Capture the cell that displays the provided text and extract its (x, y) central coordinate. 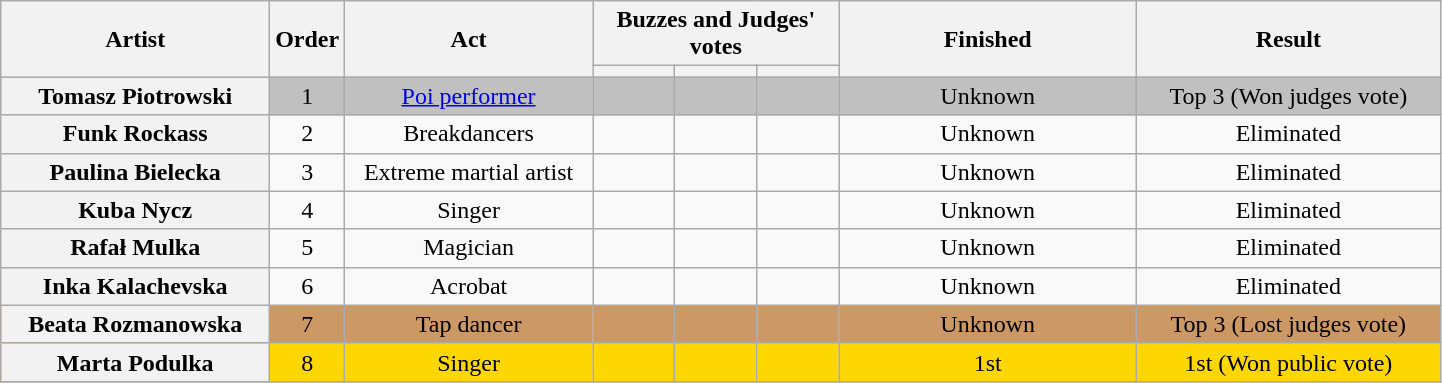
8 (308, 362)
Magician (469, 248)
Extreme martial artist (469, 172)
Tomasz Piotrowski (136, 96)
Marta Podulka (136, 362)
Inka Kalachevska (136, 286)
Beata Rozmanowska (136, 324)
6 (308, 286)
4 (308, 210)
Order (308, 39)
7 (308, 324)
Result (1288, 39)
2 (308, 134)
Artist (136, 39)
Top 3 (Won judges vote) (1288, 96)
Finished (988, 39)
Kuba Nycz (136, 210)
Buzzes and Judges' votes (716, 34)
Acrobat (469, 286)
Paulina Bielecka (136, 172)
5 (308, 248)
1st (Won public vote) (1288, 362)
Tap dancer (469, 324)
1 (308, 96)
Poi performer (469, 96)
Rafał Mulka (136, 248)
Breakdancers (469, 134)
Act (469, 39)
Top 3 (Lost judges vote) (1288, 324)
1st (988, 362)
3 (308, 172)
Funk Rockass (136, 134)
